Find where the given text appears and provide that cell's center as [X, Y] coordinate. 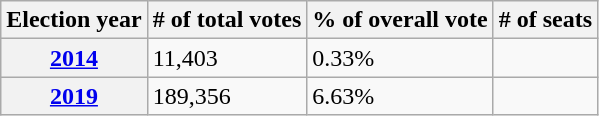
11,403 [227, 58]
# of total votes [227, 20]
% of overall vote [400, 20]
# of seats [545, 20]
2019 [74, 96]
2014 [74, 58]
189,356 [227, 96]
Election year [74, 20]
6.63% [400, 96]
0.33% [400, 58]
